Capture the cell that displays the provided text and extract its [X, Y] central coordinate. 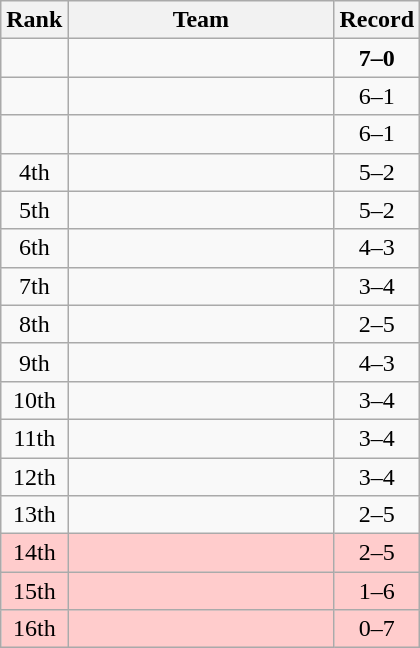
7th [34, 286]
7–0 [377, 58]
6th [34, 248]
16th [34, 629]
5th [34, 210]
1–6 [377, 591]
11th [34, 438]
12th [34, 477]
0–7 [377, 629]
15th [34, 591]
13th [34, 515]
4th [34, 172]
10th [34, 400]
9th [34, 362]
14th [34, 553]
Record [377, 20]
Team [201, 20]
Rank [34, 20]
8th [34, 324]
